Capture the cell that displays the provided text and extract its [x, y] central coordinate. 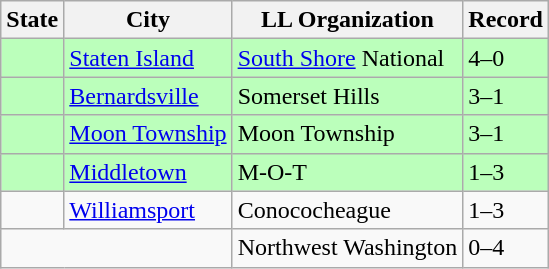
0–4 [506, 248]
City [148, 20]
4–0 [506, 58]
Record [506, 20]
State [32, 20]
Bernardsville [148, 96]
Williamsport [148, 210]
Northwest Washington [348, 248]
M-O-T [348, 172]
Staten Island [148, 58]
LL Organization [348, 20]
South Shore National [348, 58]
Conococheague [348, 210]
Middletown [148, 172]
Somerset Hills [348, 96]
